Identify which cell holds the provided text, then report its [x, y] central coordinate. 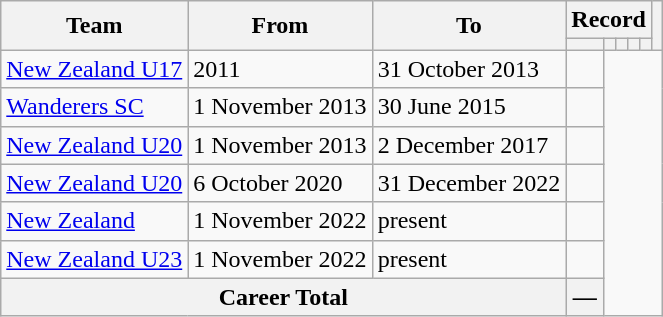
Record [609, 20]
New Zealand U23 [94, 259]
30 June 2015 [469, 107]
To [469, 26]
6 October 2020 [280, 183]
2011 [280, 69]
From [280, 26]
New Zealand U17 [94, 69]
31 October 2013 [469, 69]
Career Total [284, 297]
2 December 2017 [469, 145]
Wanderers SC [94, 107]
New Zealand [94, 221]
— [585, 297]
31 December 2022 [469, 183]
Team [94, 26]
